Determine the [X, Y] coordinate at the center of the cell enclosing the given text.  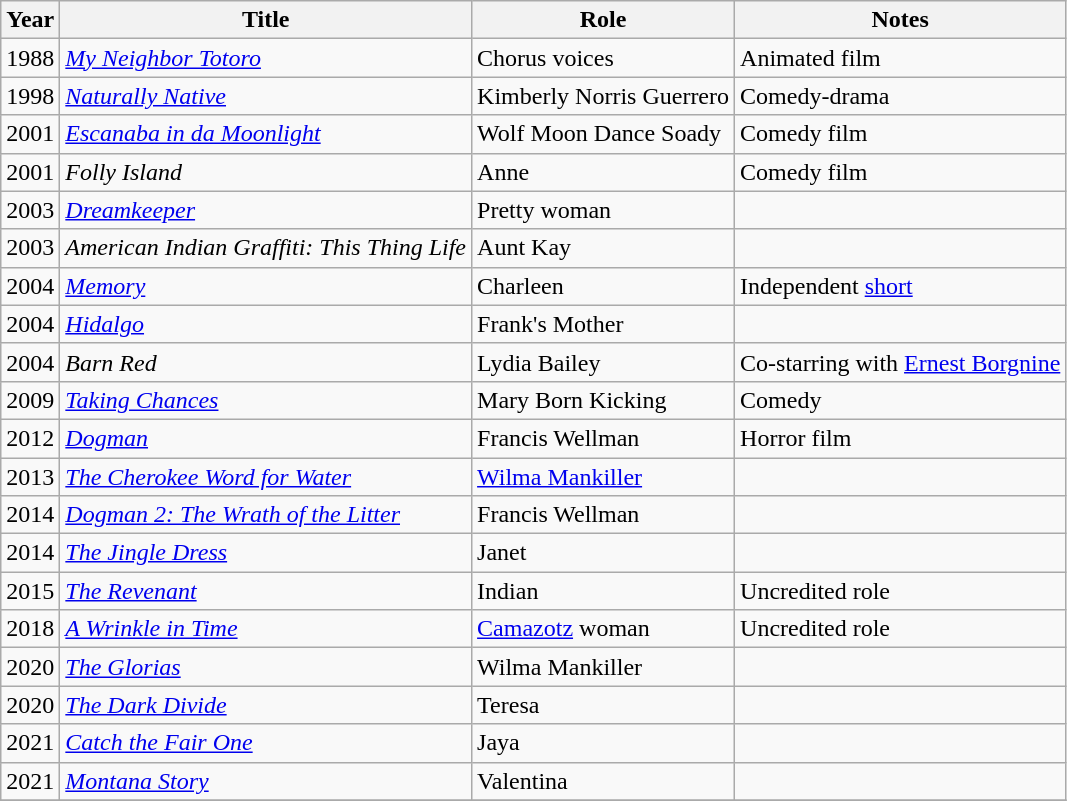
Pretty woman [604, 210]
2012 [30, 438]
Year [30, 20]
Mary Born Kicking [604, 400]
Co-starring with Ernest Borgnine [900, 362]
A Wrinkle in Time [266, 629]
Horror film [900, 438]
Indian [604, 591]
2018 [30, 629]
Memory [266, 286]
Dogman [266, 438]
Animated film [900, 58]
1998 [30, 96]
Dreamkeeper [266, 210]
1988 [30, 58]
Wolf Moon Dance Soady [604, 134]
2013 [30, 477]
American Indian Graffiti: This Thing Life [266, 248]
Title [266, 20]
The Glorias [266, 667]
Role [604, 20]
My Neighbor Totoro [266, 58]
Jaya [604, 743]
Aunt Kay [604, 248]
2015 [30, 591]
Janet [604, 553]
Teresa [604, 705]
2009 [30, 400]
Taking Chances [266, 400]
Anne [604, 172]
Lydia Bailey [604, 362]
Catch the Fair One [266, 743]
Camazotz woman [604, 629]
Barn Red [266, 362]
Comedy [900, 400]
Montana Story [266, 781]
Valentina [604, 781]
Naturally Native [266, 96]
Chorus voices [604, 58]
Charleen [604, 286]
The Revenant [266, 591]
Comedy-drama [900, 96]
Dogman 2: The Wrath of the Litter [266, 515]
Hidalgo [266, 324]
Kimberly Norris Guerrero [604, 96]
Independent short [900, 286]
Folly Island [266, 172]
The Cherokee Word for Water [266, 477]
The Jingle Dress [266, 553]
Frank's Mother [604, 324]
Notes [900, 20]
The Dark Divide [266, 705]
Escanaba in da Moonlight [266, 134]
